Output the (x, y) coordinate of the center of the cell containing the given text.  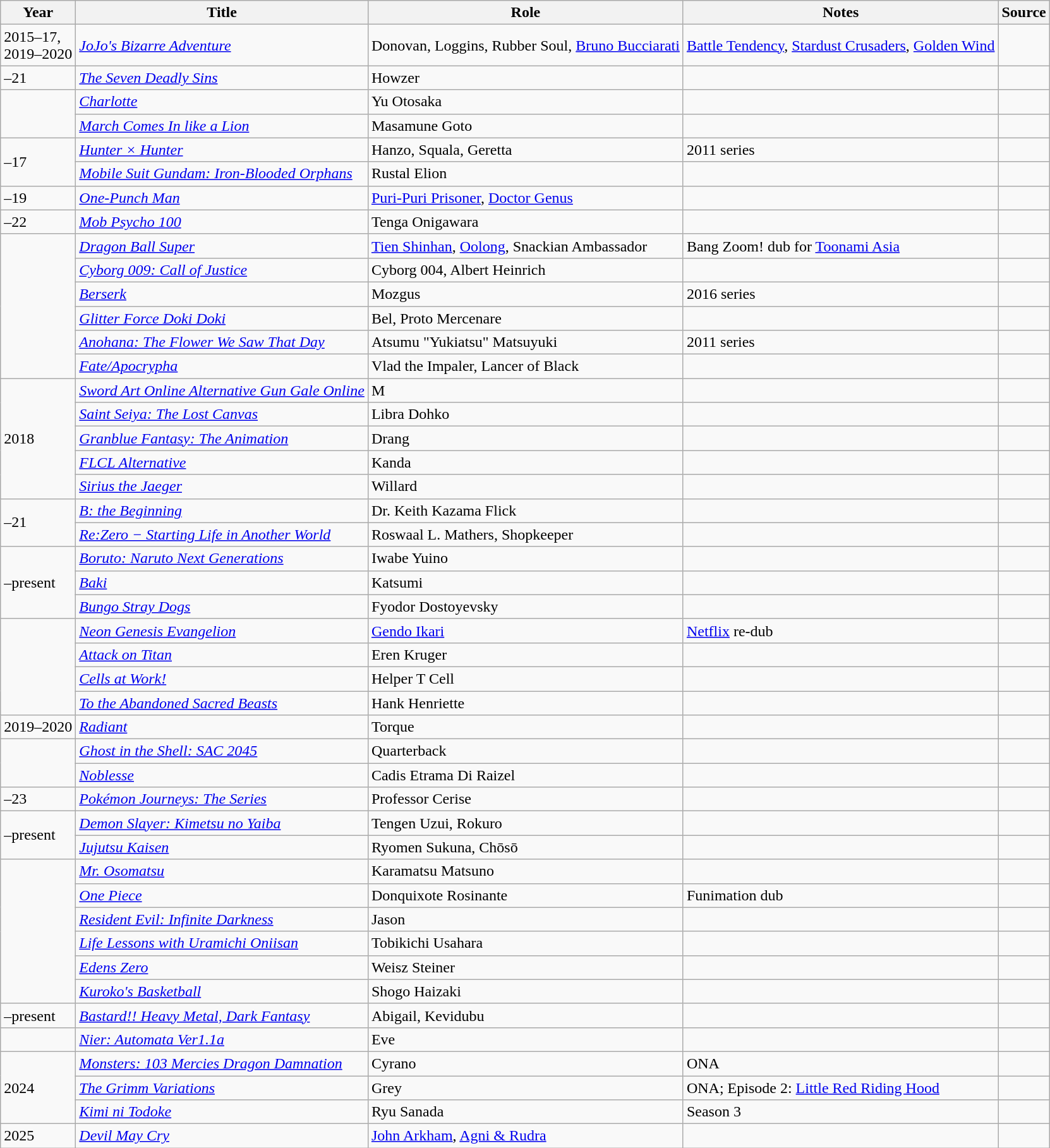
Kuroko's Basketball (222, 991)
Radiant (222, 727)
Life Lessons with Uramichi Oniisan (222, 943)
Cells at Work! (222, 679)
Berserk (222, 294)
One Piece (222, 895)
–19 (38, 198)
Monsters: 103 Mercies Dragon Damnation (222, 1063)
Devil May Cry (222, 1136)
Abigail, Kevidubu (526, 1015)
Iwabe Yuino (526, 559)
Bastard!! Heavy Metal, Dark Fantasy (222, 1015)
Attack on Titan (222, 655)
Noblesse (222, 775)
Season 3 (840, 1112)
Donquixote Rosinante (526, 895)
Donovan, Loggins, Rubber Soul, Bruno Bucciarati (526, 45)
Nier: Automata Ver1.1a (222, 1039)
Ryomen Sukuna, Chōsō (526, 847)
Eve (526, 1039)
To the Abandoned Sacred Beasts (222, 703)
–17 (38, 162)
Shogo Haizaki (526, 991)
Tengen Uzui, Rokuro (526, 823)
Fyodor Dostoyevsky (526, 607)
Rustal Elion (526, 174)
Willard (526, 486)
2025 (38, 1136)
Jujutsu Kaisen (222, 847)
2024 (38, 1087)
Masamune Goto (526, 126)
Mob Psycho 100 (222, 222)
Title (222, 13)
Grey (526, 1087)
Boruto: Naruto Next Generations (222, 559)
FLCL Alternative (222, 462)
Howzer (526, 78)
Glitter Force Doki Doki (222, 318)
2019–2020 (38, 727)
ONA; Episode 2: Little Red Riding Hood (840, 1087)
Saint Seiya: The Lost Canvas (222, 414)
B: the Beginning (222, 511)
Anohana: The Flower We Saw That Day (222, 342)
Demon Slayer: Kimetsu no Yaiba (222, 823)
Sirius the Jaeger (222, 486)
Hanzo, Squala, Geretta (526, 150)
Yu Otosaka (526, 102)
The Grimm Variations (222, 1087)
–23 (38, 799)
Drang (526, 438)
Resident Evil: Infinite Darkness (222, 919)
Charlotte (222, 102)
March Comes In like a Lion (222, 126)
Funimation dub (840, 895)
Kimi ni Todoke (222, 1112)
Kanda (526, 462)
Gendo Ikari (526, 631)
Puri-Puri Prisoner, Doctor Genus (526, 198)
Battle Tendency, Stardust Crusaders, Golden Wind (840, 45)
Mr. Osomatsu (222, 871)
John Arkham, Agni & Rudra (526, 1136)
–22 (38, 222)
Weisz Steiner (526, 967)
Dragon Ball Super (222, 246)
Jason (526, 919)
Cyborg 009: Call of Justice (222, 270)
Ghost in the Shell: SAC 2045 (222, 751)
Professor Cerise (526, 799)
Mobile Suit Gundam: Iron-Blooded Orphans (222, 174)
Cadis Etrama Di Raizel (526, 775)
Katsumi (526, 583)
The Seven Deadly Sins (222, 78)
Re:Zero − Starting Life in Another World (222, 535)
Helper T Cell (526, 679)
Vlad the Impaler, Lancer of Black (526, 366)
Quarterback (526, 751)
Sword Art Online Alternative Gun Gale Online (222, 390)
Tien Shinhan, Oolong, Snackian Ambassador (526, 246)
Karamatsu Matsuno (526, 871)
Notes (840, 13)
Torque (526, 727)
Eren Kruger (526, 655)
Bungo Stray Dogs (222, 607)
ONA (840, 1063)
Tenga Onigawara (526, 222)
Mozgus (526, 294)
One-Punch Man (222, 198)
Netflix re-dub (840, 631)
Bang Zoom! dub for Toonami Asia (840, 246)
Libra Dohko (526, 414)
Role (526, 13)
Pokémon Journeys: The Series (222, 799)
M (526, 390)
Roswaal L. Mathers, Shopkeeper (526, 535)
Baki (222, 583)
Cyborg 004, Albert Heinrich (526, 270)
2016 series (840, 294)
Ryu Sanada (526, 1112)
Dr. Keith Kazama Flick (526, 511)
Fate/Apocrypha (222, 366)
Year (38, 13)
2015–17, 2019–2020 (38, 45)
Neon Genesis Evangelion (222, 631)
Atsumu "Yukiatsu" Matsuyuki (526, 342)
Source (1023, 13)
Tobikichi Usahara (526, 943)
Bel, Proto Mercenare (526, 318)
Edens Zero (222, 967)
2018 (38, 438)
JoJo's Bizarre Adventure (222, 45)
Granblue Fantasy: The Animation (222, 438)
Hank Henriette (526, 703)
Cyrano (526, 1063)
Hunter × Hunter (222, 150)
